Return [X, Y] of the center of cell containing provided text 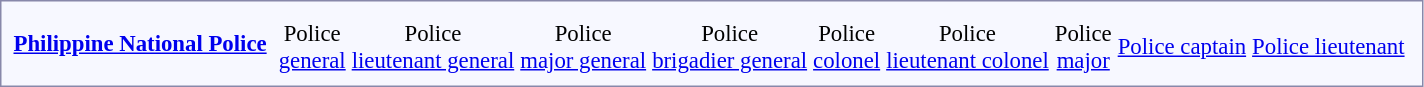
Police lieutenant [1328, 46]
Policegeneral [312, 46]
Philippine National Police [140, 44]
Policebrigadier general [730, 46]
Policemajor general [584, 46]
Police captain [1182, 46]
Policelieutenant general [433, 46]
Policemajor [1083, 46]
Policelieutenant colonel [968, 46]
Policecolonel [847, 46]
